Scan for the cell matching the given text and deliver its (X, Y) coordinate at center. 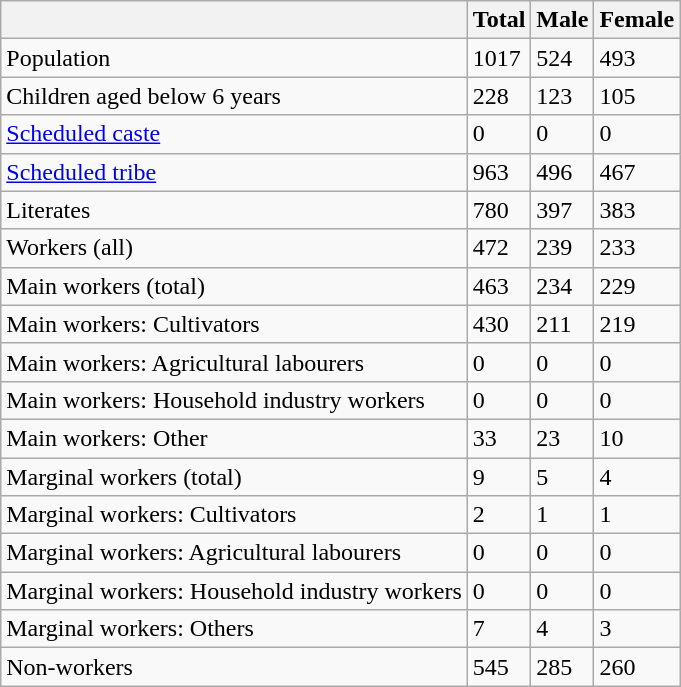
Workers (all) (234, 248)
228 (499, 96)
Non-workers (234, 667)
260 (637, 667)
Marginal workers: Household industry workers (234, 591)
397 (562, 210)
463 (499, 286)
Marginal workers (total) (234, 477)
Main workers: Other (234, 438)
472 (499, 248)
Marginal workers: Cultivators (234, 515)
239 (562, 248)
23 (562, 438)
Scheduled caste (234, 134)
123 (562, 96)
Population (234, 58)
234 (562, 286)
Literates (234, 210)
5 (562, 477)
3 (637, 629)
Marginal workers: Agricultural labourers (234, 553)
545 (499, 667)
963 (499, 172)
383 (637, 210)
2 (499, 515)
Female (637, 20)
1017 (499, 58)
Children aged below 6 years (234, 96)
Main workers: Household industry workers (234, 400)
493 (637, 58)
430 (499, 324)
211 (562, 324)
Main workers: Agricultural labourers (234, 362)
Main workers (total) (234, 286)
105 (637, 96)
229 (637, 286)
Male (562, 20)
780 (499, 210)
496 (562, 172)
Total (499, 20)
33 (499, 438)
233 (637, 248)
10 (637, 438)
524 (562, 58)
Marginal workers: Others (234, 629)
7 (499, 629)
285 (562, 667)
467 (637, 172)
219 (637, 324)
Main workers: Cultivators (234, 324)
9 (499, 477)
Scheduled tribe (234, 172)
